Output the (x, y) coordinate of the center of the cell containing the given text.  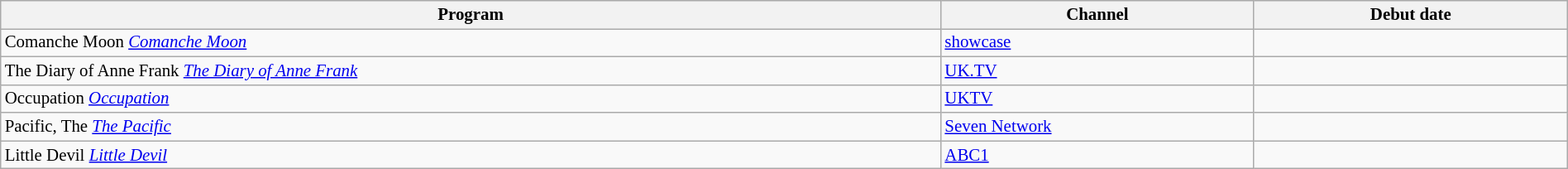
Program (471, 15)
showcase (1097, 42)
Little Devil Little Devil (471, 155)
Occupation Occupation (471, 99)
UK.TV (1097, 70)
Channel (1097, 15)
Comanche Moon Comanche Moon (471, 42)
Debut date (1411, 15)
Pacific, The The Pacific (471, 127)
ABC1 (1097, 155)
The Diary of Anne Frank The Diary of Anne Frank (471, 70)
UKTV (1097, 99)
Seven Network (1097, 127)
